From the cell containing the given text, extract its center point as [X, Y] coordinate. 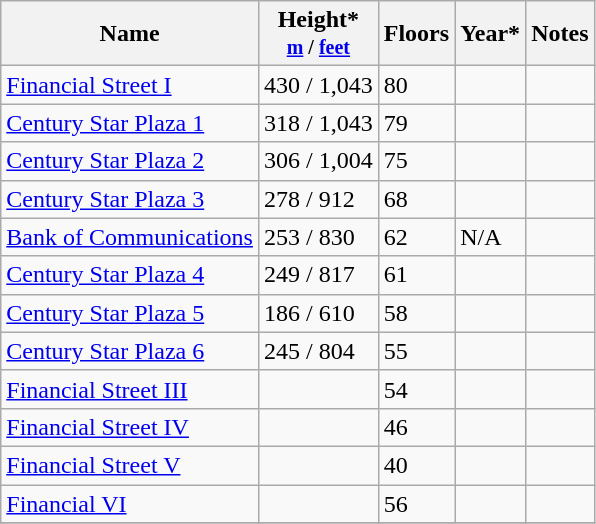
Name [130, 34]
Century Star Plaza 1 [130, 123]
253 / 830 [318, 237]
Century Star Plaza 4 [130, 275]
249 / 817 [318, 275]
55 [416, 351]
68 [416, 199]
318 / 1,043 [318, 123]
Bank of Communications [130, 237]
Floors [416, 34]
Financial VI [130, 503]
54 [416, 389]
Financial Street III [130, 389]
46 [416, 427]
Century Star Plaza 6 [130, 351]
56 [416, 503]
Financial Street V [130, 465]
430 / 1,043 [318, 85]
Century Star Plaza 3 [130, 199]
Notes [560, 34]
79 [416, 123]
40 [416, 465]
61 [416, 275]
Century Star Plaza 2 [130, 161]
245 / 804 [318, 351]
Height*m / feet [318, 34]
N/A [490, 237]
75 [416, 161]
Financial Street IV [130, 427]
306 / 1,004 [318, 161]
80 [416, 85]
Century Star Plaza 5 [130, 313]
62 [416, 237]
186 / 610 [318, 313]
Financial Street I [130, 85]
278 / 912 [318, 199]
58 [416, 313]
Year* [490, 34]
